Scan for the cell matching the given text and deliver its [x, y] coordinate at center. 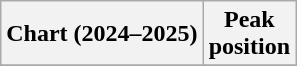
Peakposition [249, 34]
Chart (2024–2025) [102, 34]
